Scan for the cell matching the given text and deliver its (x, y) coordinate at center. 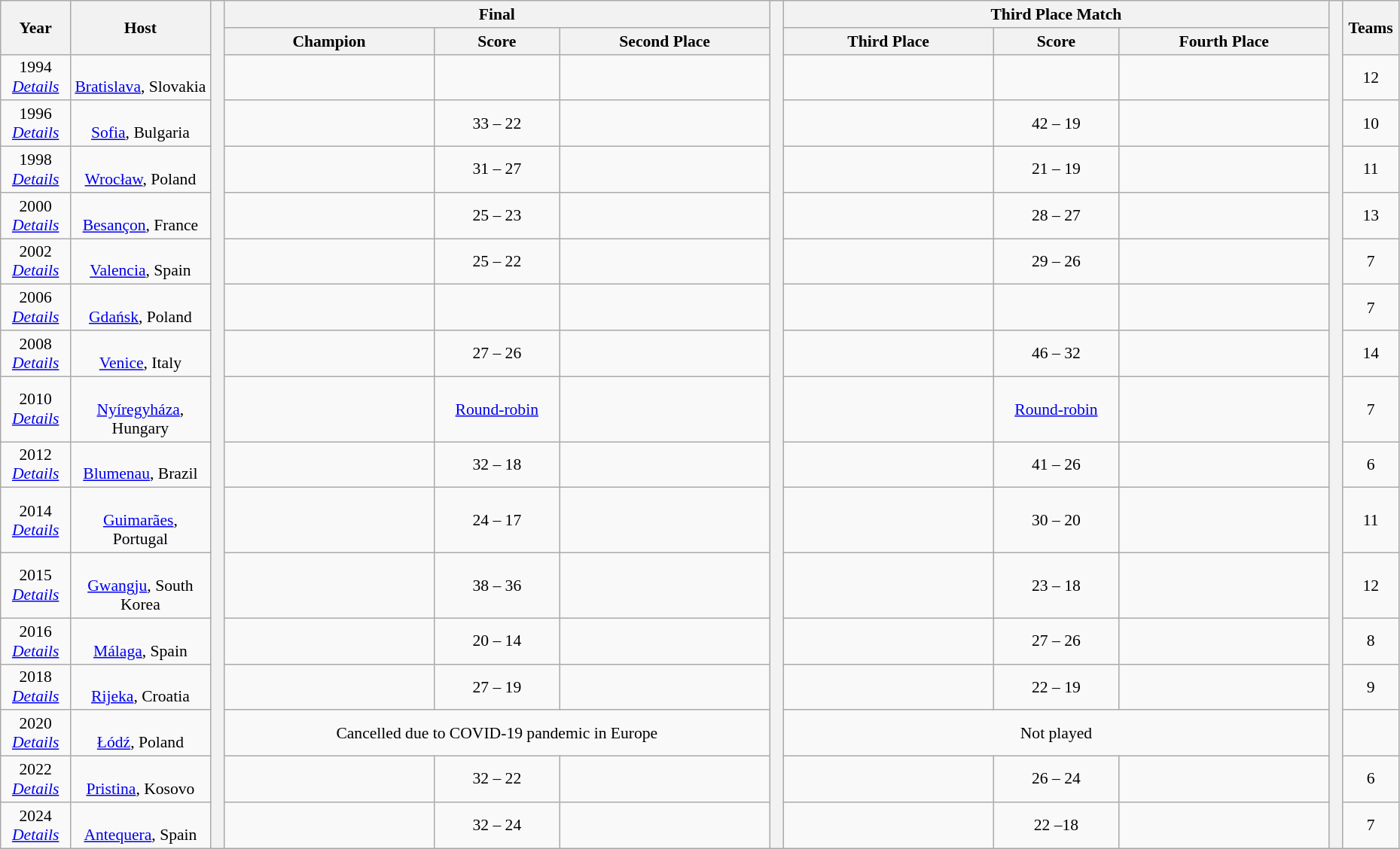
41 – 26 (1056, 465)
Bratislava, Slovakia (141, 77)
Łódź, Poland (141, 733)
Fourth Place (1224, 41)
Guimarães, Portugal (141, 521)
Rijeka, Croatia (141, 686)
Venice, Italy (141, 354)
1994 Details (36, 77)
Wrocław, Poland (141, 170)
Teams (1371, 27)
Gwangju, South Korea (141, 586)
2015 Details (36, 586)
Final (497, 14)
20 – 14 (497, 641)
24 – 17 (497, 521)
14 (1371, 354)
Third Place (888, 41)
2002 Details (36, 262)
Blumenau, Brazil (141, 465)
1998 Details (36, 170)
1996 Details (36, 123)
2014 Details (36, 521)
Cancelled due to COVID-19 pandemic in Europe (497, 733)
42 – 19 (1056, 123)
22 –18 (1056, 825)
28 – 27 (1056, 215)
2022 Details (36, 780)
Champion (329, 41)
2008 Details (36, 354)
Nyíregyháza, Hungary (141, 409)
Besançon, France (141, 215)
13 (1371, 215)
8 (1371, 641)
2000 Details (36, 215)
2024 Details (36, 825)
Pristina, Kosovo (141, 780)
Year (36, 27)
2018 Details (36, 686)
10 (1371, 123)
21 – 19 (1056, 170)
32 – 22 (497, 780)
Gdańsk, Poland (141, 307)
Third Place Match (1056, 14)
32 – 18 (497, 465)
30 – 20 (1056, 521)
9 (1371, 686)
27 – 19 (497, 686)
26 – 24 (1056, 780)
31 – 27 (497, 170)
Sofia, Bulgaria (141, 123)
46 – 32 (1056, 354)
Antequera, Spain (141, 825)
Second Place (664, 41)
Málaga, Spain (141, 641)
2020 Details (36, 733)
22 – 19 (1056, 686)
23 – 18 (1056, 586)
25 – 22 (497, 262)
38 – 36 (497, 586)
33 – 22 (497, 123)
Not played (1056, 733)
2010 Details (36, 409)
Valencia, Spain (141, 262)
Host (141, 27)
2012 Details (36, 465)
2006 Details (36, 307)
29 – 26 (1056, 262)
25 – 23 (497, 215)
32 – 24 (497, 825)
2016 Details (36, 641)
